From the cell containing the given text, extract its center point as (X, Y) coordinate. 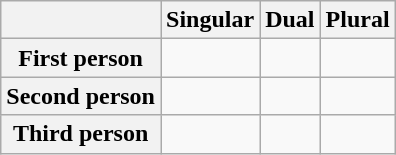
Singular (210, 20)
Third person (81, 134)
First person (81, 58)
Plural (358, 20)
Dual (290, 20)
Second person (81, 96)
